Capture the cell that displays the provided text and extract its [X, Y] central coordinate. 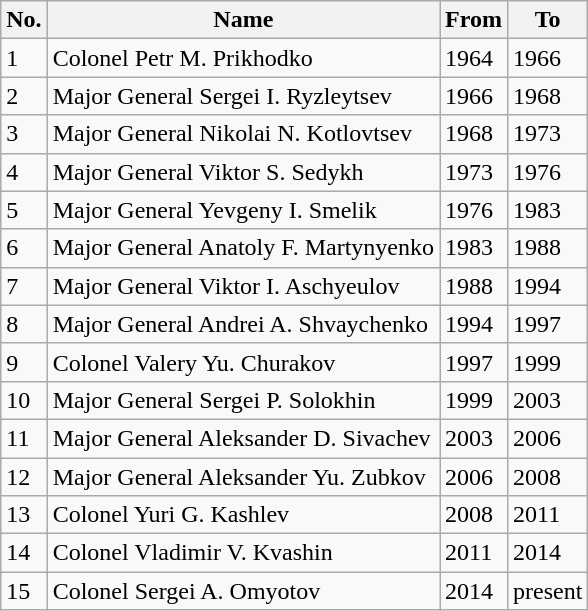
Major General Aleksander D. Sivachev [243, 438]
13 [24, 515]
Major General Anatoly F. Martynyenko [243, 248]
5 [24, 210]
Colonel Sergei A. Omyotov [243, 591]
No. [24, 20]
Major General Viktor S. Sedykh [243, 172]
1964 [474, 58]
Name [243, 20]
9 [24, 362]
Major General Nikolai N. Kotlovtsev [243, 134]
11 [24, 438]
Colonel Vladimir V. Kvashin [243, 553]
Major General Viktor I. Aschyeulov [243, 286]
Major General Sergei P. Solokhin [243, 400]
3 [24, 134]
12 [24, 477]
15 [24, 591]
Major General Sergei I. Ryzleytsev [243, 96]
Colonel Valery Yu. Churakov [243, 362]
Major General Yevgeny I. Smelik [243, 210]
To [547, 20]
Major General Aleksander Yu. Zubkov [243, 477]
1 [24, 58]
Colonel Yuri G. Kashlev [243, 515]
14 [24, 553]
Major General Andrei A. Shvaychenko [243, 324]
From [474, 20]
present [547, 591]
7 [24, 286]
6 [24, 248]
8 [24, 324]
Colonel Petr M. Prikhodko [243, 58]
4 [24, 172]
2 [24, 96]
10 [24, 400]
